Search for the cell housing the specified text and yield its (x, y) center coordinate. 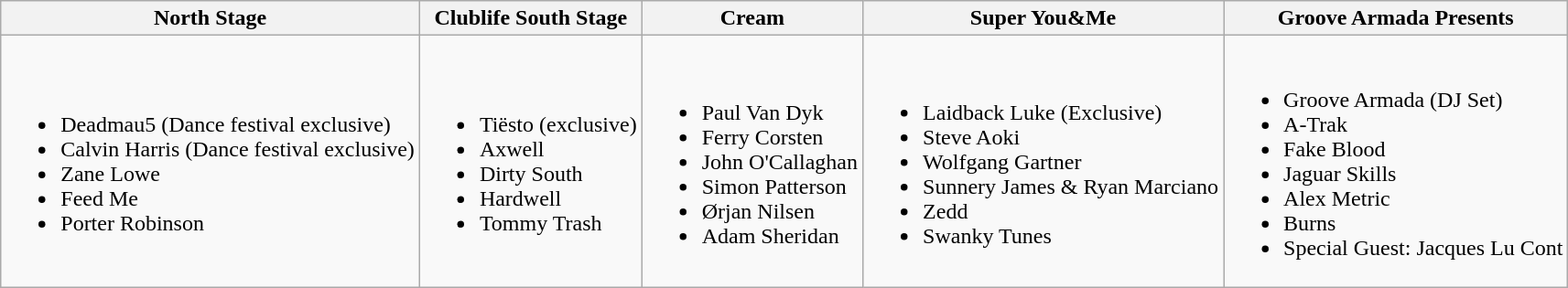
North Stage (211, 18)
Paul Van DykFerry CorstenJohn O'CallaghanSimon PattersonØrjan NilsenAdam Sheridan (752, 161)
Groove Armada Presents (1396, 18)
Super You&Me (1044, 18)
Tiësto (exclusive)AxwellDirty SouthHardwellTommy Trash (531, 161)
Clublife South Stage (531, 18)
Groove Armada (DJ Set)A-TrakFake BloodJaguar SkillsAlex MetricBurnsSpecial Guest: Jacques Lu Cont (1396, 161)
Deadmau5 (Dance festival exclusive)Calvin Harris (Dance festival exclusive)Zane LoweFeed MePorter Robinson (211, 161)
Laidback Luke (Exclusive)Steve AokiWolfgang GartnerSunnery James & Ryan MarcianoZeddSwanky Tunes (1044, 161)
Cream (752, 18)
